Search for the cell housing the specified text and yield its (X, Y) center coordinate. 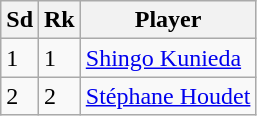
Sd (20, 20)
Shingo Kunieda (168, 58)
Stéphane Houdet (168, 96)
Player (168, 20)
Rk (60, 20)
